Return [X, Y] of the center of cell containing provided text 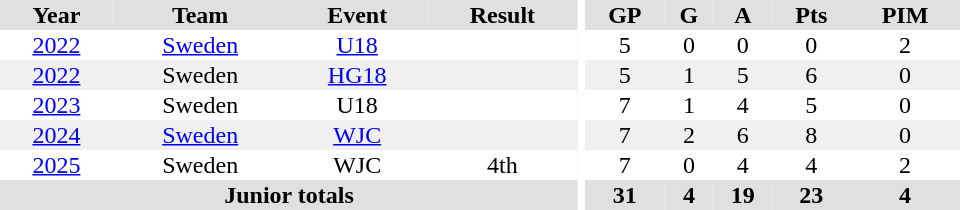
A [743, 15]
2024 [56, 135]
8 [812, 135]
4th [502, 165]
2023 [56, 105]
31 [625, 195]
Pts [812, 15]
HG18 [358, 75]
Year [56, 15]
Team [200, 15]
Junior totals [289, 195]
Event [358, 15]
Result [502, 15]
PIM [905, 15]
GP [625, 15]
23 [812, 195]
G [689, 15]
19 [743, 195]
2025 [56, 165]
